Output the (X, Y) coordinate of the center of the cell containing the given text.  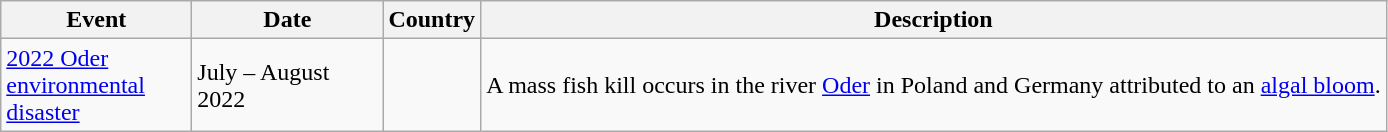
July – August 2022 (288, 85)
Description (934, 20)
Country (432, 20)
Date (288, 20)
Event (96, 20)
A mass fish kill occurs in the river Oder in Poland and Germany attributed to an algal bloom. (934, 85)
2022 Oder environmental disaster (96, 85)
